Identify which cell holds the provided text, then report its [x, y] central coordinate. 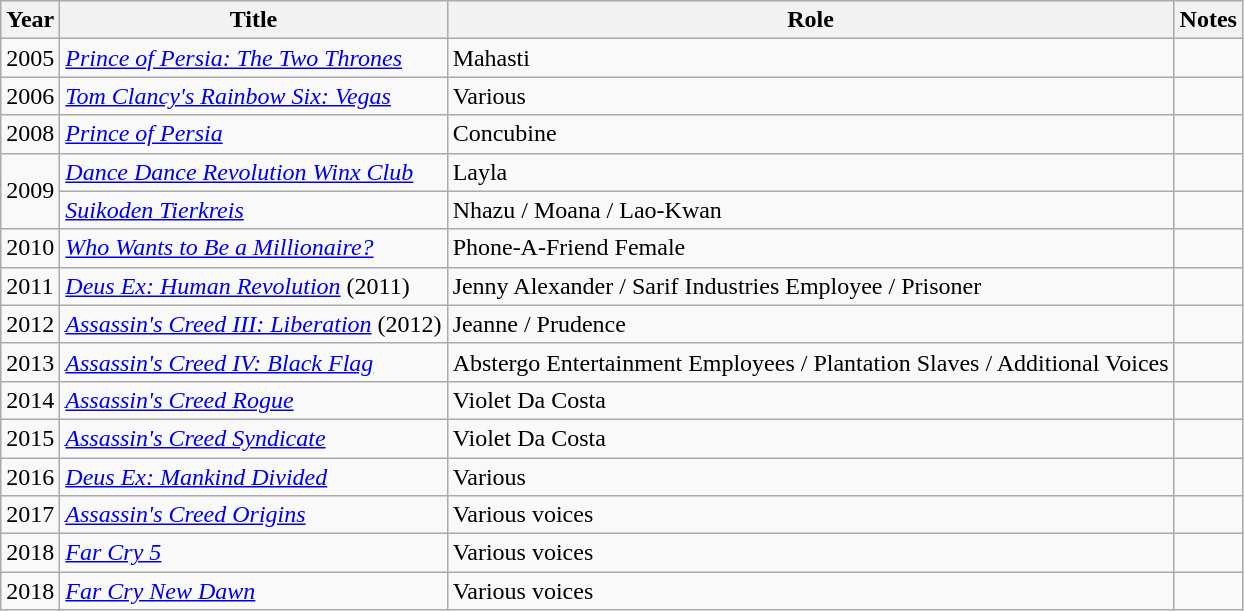
Who Wants to Be a Millionaire? [254, 248]
Mahasti [810, 58]
2006 [30, 96]
Assassin's Creed Rogue [254, 400]
2005 [30, 58]
2012 [30, 324]
2014 [30, 400]
Prince of Persia: The Two Thrones [254, 58]
Year [30, 20]
Prince of Persia [254, 134]
Concubine [810, 134]
Deus Ex: Mankind Divided [254, 477]
2010 [30, 248]
Layla [810, 172]
2017 [30, 515]
Far Cry 5 [254, 553]
Assassin's Creed Origins [254, 515]
Notes [1208, 20]
Tom Clancy's Rainbow Six: Vegas [254, 96]
Assassin's Creed Syndicate [254, 438]
Far Cry New Dawn [254, 591]
Jenny Alexander / Sarif Industries Employee / Prisoner [810, 286]
Dance Dance Revolution Winx Club [254, 172]
2015 [30, 438]
Jeanne / Prudence [810, 324]
Suikoden Tierkreis [254, 210]
Title [254, 20]
2009 [30, 191]
2013 [30, 362]
Nhazu / Moana / Lao-Kwan [810, 210]
2016 [30, 477]
Role [810, 20]
Phone-A-Friend Female [810, 248]
2008 [30, 134]
Assassin's Creed IV: Black Flag [254, 362]
Abstergo Entertainment Employees / Plantation Slaves / Additional Voices [810, 362]
Assassin's Creed III: Liberation (2012) [254, 324]
2011 [30, 286]
Deus Ex: Human Revolution (2011) [254, 286]
